Return (X, Y) of the center of cell containing provided text 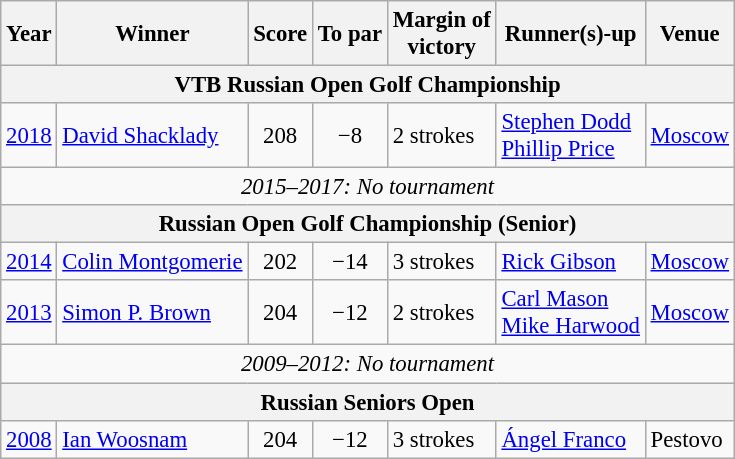
Simon P. Brown (152, 312)
Stephen Dodd Phillip Price (570, 136)
Colin Montgomerie (152, 262)
Russian Seniors Open (368, 402)
Pestovo (690, 439)
2009–2012: No tournament (368, 364)
Year (29, 34)
David Shacklady (152, 136)
Runner(s)-up (570, 34)
202 (280, 262)
Margin ofvictory (442, 34)
Carl Mason Mike Harwood (570, 312)
−14 (350, 262)
2015–2017: No tournament (368, 187)
Winner (152, 34)
Russian Open Golf Championship (Senior) (368, 224)
Score (280, 34)
208 (280, 136)
2013 (29, 312)
Rick Gibson (570, 262)
−8 (350, 136)
2008 (29, 439)
Venue (690, 34)
VTB Russian Open Golf Championship (368, 85)
2018 (29, 136)
Ian Woosnam (152, 439)
To par (350, 34)
Ángel Franco (570, 439)
2014 (29, 262)
